Determine the (X, Y) coordinate at the center of the cell enclosing the given text.  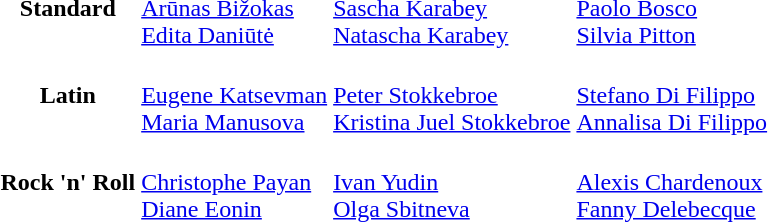
Eugene KatsevmanMaria Manusova (234, 95)
Peter StokkebroeKristina Juel Stokkebroe (452, 95)
